Locate the cell with the specified text and output its [X, Y] center coordinate. 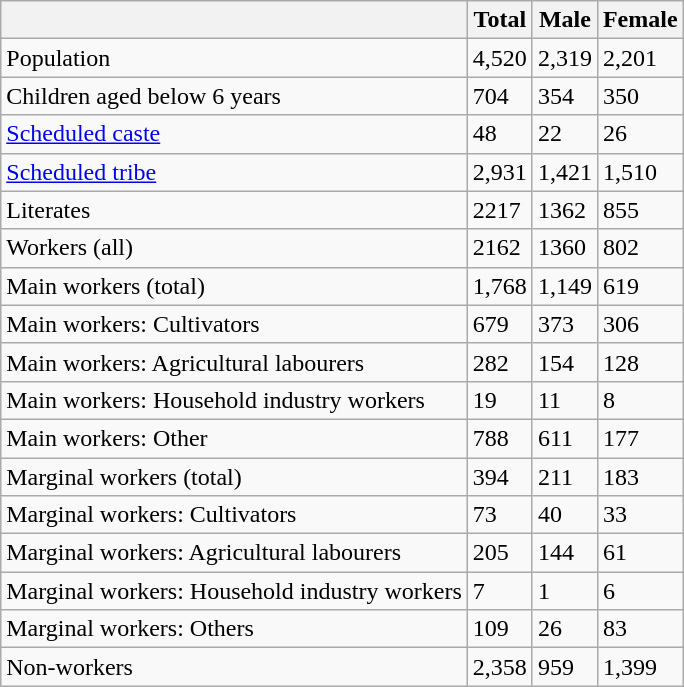
61 [640, 553]
211 [564, 477]
Main workers: Agricultural labourers [234, 362]
619 [640, 286]
2162 [500, 248]
Total [500, 20]
1,768 [500, 286]
Marginal workers: Cultivators [234, 515]
354 [564, 96]
1,149 [564, 286]
Main workers: Cultivators [234, 324]
Main workers: Household industry workers [234, 400]
373 [564, 324]
Female [640, 20]
Marginal workers (total) [234, 477]
788 [500, 438]
1,510 [640, 172]
177 [640, 438]
611 [564, 438]
306 [640, 324]
Main workers (total) [234, 286]
2217 [500, 210]
19 [500, 400]
33 [640, 515]
Scheduled caste [234, 134]
2,358 [500, 667]
11 [564, 400]
Literates [234, 210]
1360 [564, 248]
48 [500, 134]
128 [640, 362]
183 [640, 477]
Marginal workers: Agricultural labourers [234, 553]
282 [500, 362]
Scheduled tribe [234, 172]
83 [640, 629]
4,520 [500, 58]
6 [640, 591]
1,421 [564, 172]
959 [564, 667]
40 [564, 515]
73 [500, 515]
704 [500, 96]
Main workers: Other [234, 438]
855 [640, 210]
Workers (all) [234, 248]
144 [564, 553]
154 [564, 362]
22 [564, 134]
1 [564, 591]
802 [640, 248]
394 [500, 477]
Non-workers [234, 667]
679 [500, 324]
205 [500, 553]
Children aged below 6 years [234, 96]
Male [564, 20]
7 [500, 591]
1,399 [640, 667]
2,931 [500, 172]
Marginal workers: Others [234, 629]
2,319 [564, 58]
Marginal workers: Household industry workers [234, 591]
2,201 [640, 58]
Population [234, 58]
8 [640, 400]
350 [640, 96]
109 [500, 629]
1362 [564, 210]
